Capture the cell that displays the provided text and extract its [X, Y] central coordinate. 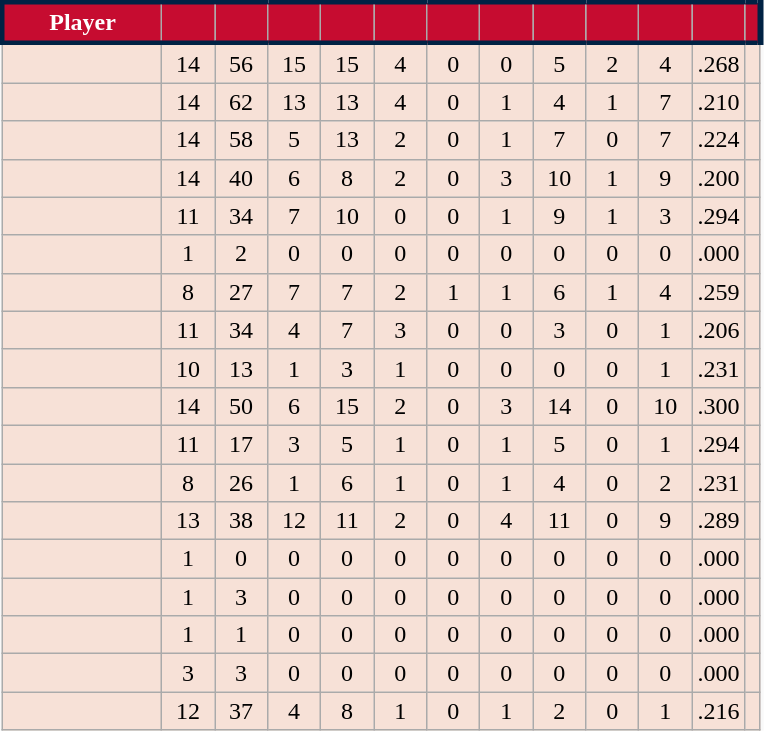
.259 [718, 292]
38 [240, 521]
.206 [718, 330]
.300 [718, 406]
.268 [718, 63]
56 [240, 63]
58 [240, 140]
27 [240, 292]
62 [240, 102]
.289 [718, 521]
Player [82, 22]
.216 [718, 711]
37 [240, 711]
40 [240, 178]
.200 [718, 178]
50 [240, 406]
17 [240, 444]
.224 [718, 140]
26 [240, 483]
.210 [718, 102]
